Locate the cell with the specified text and output its [X, Y] center coordinate. 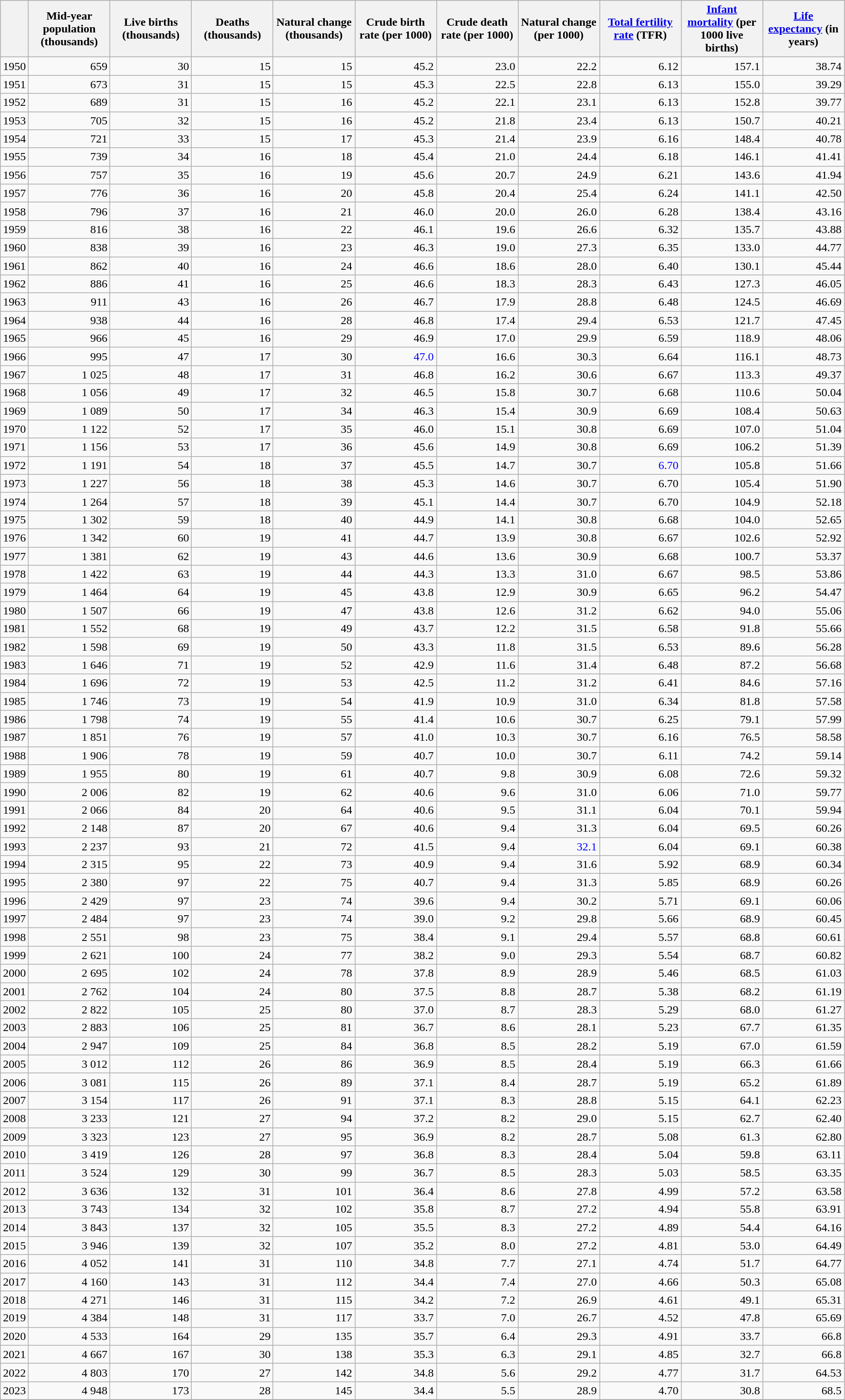
9.8 [477, 774]
44.3 [396, 574]
1954 [14, 139]
5.54 [640, 955]
1 302 [70, 520]
68 [151, 629]
107.0 [722, 429]
2016 [14, 1264]
4.52 [640, 1318]
68.8 [722, 937]
5.46 [640, 973]
58.5 [722, 1173]
1994 [14, 865]
121.7 [722, 320]
1951 [14, 84]
6.06 [640, 792]
1 955 [70, 774]
61.89 [803, 1082]
105.8 [722, 465]
6.43 [640, 284]
104.0 [722, 520]
796 [70, 211]
1974 [14, 501]
2 429 [70, 901]
1964 [14, 320]
34.2 [396, 1300]
3 081 [70, 1082]
3 323 [70, 1137]
5.29 [640, 1010]
721 [70, 139]
35.5 [396, 1227]
1973 [14, 483]
60.45 [803, 919]
1959 [14, 229]
20.0 [477, 211]
150.7 [722, 121]
4 271 [70, 1300]
30.3 [559, 357]
6.62 [640, 611]
705 [70, 121]
22.5 [477, 84]
52.92 [803, 538]
104 [151, 991]
2020 [14, 1336]
23.9 [559, 139]
68.2 [722, 991]
4.61 [640, 1300]
60 [151, 538]
4 533 [70, 1336]
134 [151, 1209]
26.7 [559, 1318]
Total fertility rate (TFR) [640, 29]
1962 [14, 284]
62.23 [803, 1100]
14.7 [477, 465]
Natural change (thousands) [314, 29]
Deaths (thousands) [233, 29]
1955 [14, 157]
40.78 [803, 139]
42.5 [396, 683]
2011 [14, 1173]
1963 [14, 302]
65.2 [722, 1082]
45.1 [396, 501]
143 [151, 1282]
Crude birth rate (per 1000) [396, 29]
76 [151, 737]
1 264 [70, 501]
6.41 [640, 683]
25.4 [559, 193]
69 [151, 647]
37.0 [396, 1010]
49.37 [803, 375]
5.66 [640, 919]
Crude death rate (per 1000) [477, 29]
1988 [14, 756]
55.8 [722, 1209]
41.41 [803, 157]
63 [151, 574]
110 [314, 1264]
68.7 [722, 955]
2 883 [70, 1028]
1 381 [70, 556]
62.40 [803, 1118]
99 [314, 1173]
47.0 [396, 357]
52.18 [803, 501]
82 [151, 792]
37.5 [396, 991]
2013 [14, 1209]
3 233 [70, 1118]
838 [70, 247]
1998 [14, 937]
59.8 [722, 1155]
45.44 [803, 266]
77 [314, 955]
50.3 [722, 1282]
157.1 [722, 66]
2 315 [70, 865]
65.69 [803, 1318]
104.9 [722, 501]
5.57 [640, 937]
63.35 [803, 1173]
659 [70, 66]
2004 [14, 1046]
123 [151, 1137]
1 906 [70, 756]
4 052 [70, 1264]
55 [314, 719]
46.9 [396, 338]
5.23 [640, 1028]
5.38 [640, 991]
816 [70, 229]
59.77 [803, 792]
Live births (thousands) [151, 29]
23.4 [559, 121]
1957 [14, 193]
1 191 [70, 465]
2017 [14, 1282]
35.2 [396, 1246]
45.8 [396, 193]
4.70 [640, 1390]
141 [151, 1264]
135.7 [722, 229]
50.04 [803, 393]
41.9 [396, 701]
4.89 [640, 1227]
11.2 [477, 683]
133.0 [722, 247]
130.1 [722, 266]
2001 [14, 991]
8.8 [477, 991]
56 [151, 483]
1986 [14, 719]
16.2 [477, 375]
Infant mortality (per 1000 live births) [722, 29]
63.58 [803, 1191]
26.6 [559, 229]
2006 [14, 1082]
1 422 [70, 574]
29.9 [559, 338]
2012 [14, 1191]
3 012 [70, 1064]
2023 [14, 1390]
3 946 [70, 1246]
2022 [14, 1372]
1967 [14, 375]
81 [314, 1028]
18.3 [477, 284]
35.7 [396, 1336]
21.4 [477, 139]
9.2 [477, 919]
53.0 [722, 1246]
1 122 [70, 429]
13.9 [477, 538]
1975 [14, 520]
1 598 [70, 647]
26.0 [559, 211]
1 851 [70, 737]
6.08 [640, 774]
7.2 [477, 1300]
1 342 [70, 538]
40.9 [396, 865]
106.2 [722, 447]
689 [70, 102]
57.99 [803, 719]
110.6 [722, 393]
98 [151, 937]
1 464 [70, 593]
41.4 [396, 719]
14.6 [477, 483]
2 006 [70, 792]
61.3 [722, 1137]
7.0 [477, 1318]
966 [70, 338]
4.99 [640, 1191]
173 [151, 1390]
19.0 [477, 247]
148 [151, 1318]
3 419 [70, 1155]
87 [151, 828]
5.08 [640, 1137]
1977 [14, 556]
8.9 [477, 973]
911 [70, 302]
4 160 [70, 1282]
51.39 [803, 447]
6.25 [640, 719]
39.77 [803, 102]
776 [70, 193]
6.24 [640, 193]
22.8 [559, 84]
27.3 [559, 247]
1978 [14, 574]
2021 [14, 1354]
101 [314, 1191]
74.2 [722, 756]
86 [314, 1064]
62.80 [803, 1137]
146 [151, 1300]
19.6 [477, 229]
1 025 [70, 375]
2 762 [70, 991]
5.5 [477, 1390]
31.7 [722, 1372]
9.1 [477, 937]
67 [314, 828]
51.90 [803, 483]
8.0 [477, 1246]
6.65 [640, 593]
39.29 [803, 84]
39.0 [396, 919]
6.28 [640, 211]
41.0 [396, 737]
23.1 [559, 102]
1 696 [70, 683]
143.6 [722, 175]
6.34 [640, 701]
1 646 [70, 665]
6.3 [477, 1354]
94 [314, 1118]
64.53 [803, 1372]
24.4 [559, 157]
93 [151, 846]
81.8 [722, 701]
1 056 [70, 393]
2 822 [70, 1010]
60.06 [803, 901]
739 [70, 157]
102.6 [722, 538]
2 621 [70, 955]
3 154 [70, 1100]
4.66 [640, 1282]
4.94 [640, 1209]
46.1 [396, 229]
995 [70, 357]
42.9 [396, 665]
9.0 [477, 955]
70.1 [722, 810]
71.0 [722, 792]
79.1 [722, 719]
2019 [14, 1318]
1 798 [70, 719]
6.64 [640, 357]
69.5 [722, 828]
9.5 [477, 810]
5.71 [640, 901]
91.8 [722, 629]
68.0 [722, 1010]
23.0 [477, 66]
1991 [14, 810]
6.59 [640, 338]
89 [314, 1082]
24.9 [559, 175]
44.7 [396, 538]
10.3 [477, 737]
Natural change (per 1000) [559, 29]
1 089 [70, 411]
2 380 [70, 883]
44.9 [396, 520]
17.0 [477, 338]
46.69 [803, 302]
129 [151, 1173]
121 [151, 1118]
2015 [14, 1246]
29.2 [559, 1372]
11.6 [477, 665]
10.0 [477, 756]
109 [151, 1046]
55.66 [803, 629]
28.2 [559, 1046]
47.45 [803, 320]
6.58 [640, 629]
51.66 [803, 465]
155.0 [722, 84]
2 148 [70, 828]
41.94 [803, 175]
4.85 [640, 1354]
10.6 [477, 719]
107 [314, 1246]
126 [151, 1155]
1966 [14, 357]
14.9 [477, 447]
12.6 [477, 611]
145 [314, 1390]
64.49 [803, 1246]
64.77 [803, 1264]
84.6 [722, 683]
124.5 [722, 302]
71 [151, 665]
29.1 [559, 1354]
64.1 [722, 1100]
1968 [14, 393]
54.47 [803, 593]
64.16 [803, 1227]
1960 [14, 247]
46.05 [803, 284]
20.4 [477, 193]
164 [151, 1336]
87.2 [722, 665]
6.4 [477, 1336]
6.12 [640, 66]
76.5 [722, 737]
57.16 [803, 683]
61.35 [803, 1028]
14.4 [477, 501]
148.4 [722, 139]
38.4 [396, 937]
116.1 [722, 357]
757 [70, 175]
21.8 [477, 121]
53.37 [803, 556]
65.08 [803, 1282]
33 [151, 139]
94.0 [722, 611]
43.7 [396, 629]
4.74 [640, 1264]
6.21 [640, 175]
2 695 [70, 973]
5.85 [640, 883]
50.63 [803, 411]
1983 [14, 665]
1999 [14, 955]
42.50 [803, 193]
137 [151, 1227]
51.04 [803, 429]
44.77 [803, 247]
53.86 [803, 574]
142 [314, 1372]
886 [70, 284]
2010 [14, 1155]
6.32 [640, 229]
43.16 [803, 211]
2003 [14, 1028]
59.94 [803, 810]
61 [314, 774]
30.6 [559, 375]
1979 [14, 593]
2014 [14, 1227]
1990 [14, 792]
56.68 [803, 665]
60.61 [803, 937]
62.7 [722, 1118]
9.6 [477, 792]
54.4 [722, 1227]
55.06 [803, 611]
4 384 [70, 1318]
1989 [14, 774]
13.3 [477, 574]
1971 [14, 447]
2005 [14, 1064]
39.6 [396, 901]
28.1 [559, 1028]
4.81 [640, 1246]
3 743 [70, 1209]
60.34 [803, 865]
673 [70, 84]
1982 [14, 647]
21.0 [477, 157]
47.8 [722, 1318]
5.03 [640, 1173]
1995 [14, 883]
16.6 [477, 357]
1996 [14, 901]
100 [151, 955]
4 803 [70, 1372]
1 746 [70, 701]
138 [314, 1354]
1969 [14, 411]
14.1 [477, 520]
127.3 [722, 284]
6.11 [640, 756]
41.5 [396, 846]
40.21 [803, 121]
31.4 [559, 665]
100.7 [722, 556]
1958 [14, 211]
862 [70, 266]
38.2 [396, 955]
61.66 [803, 1064]
58.58 [803, 737]
7.7 [477, 1264]
31.1 [559, 810]
2007 [14, 1100]
63.91 [803, 1209]
2 066 [70, 810]
1976 [14, 538]
108.4 [722, 411]
1953 [14, 121]
3 636 [70, 1191]
32.7 [722, 1354]
1 227 [70, 483]
8.4 [477, 1082]
1952 [14, 102]
1997 [14, 919]
3 524 [70, 1173]
28.0 [559, 266]
1981 [14, 629]
46.5 [396, 393]
6.18 [640, 157]
2 484 [70, 919]
152.8 [722, 102]
132 [151, 1191]
61.59 [803, 1046]
63.11 [803, 1155]
146.1 [722, 157]
57.2 [722, 1191]
Mid-year population (thousands) [70, 29]
3 843 [70, 1227]
1 507 [70, 611]
48.73 [803, 357]
1992 [14, 828]
170 [151, 1372]
5.92 [640, 865]
35.3 [396, 1354]
60.38 [803, 846]
2 947 [70, 1046]
22.1 [477, 102]
61.03 [803, 973]
48.06 [803, 338]
139 [151, 1246]
61.19 [803, 991]
2009 [14, 1137]
44.6 [396, 556]
35.8 [396, 1209]
1970 [14, 429]
45.5 [396, 465]
1956 [14, 175]
2000 [14, 973]
Life expectancy (in years) [803, 29]
96.2 [722, 593]
46.7 [396, 302]
65.31 [803, 1300]
61.27 [803, 1010]
26.9 [559, 1300]
4 667 [70, 1354]
1972 [14, 465]
6.40 [640, 266]
105.4 [722, 483]
7.4 [477, 1282]
5.6 [477, 1372]
1965 [14, 338]
2008 [14, 1118]
59.14 [803, 756]
59.32 [803, 774]
49.1 [722, 1300]
66 [151, 611]
1993 [14, 846]
89.6 [722, 647]
1950 [14, 66]
11.8 [477, 647]
57.58 [803, 701]
45.4 [396, 157]
106 [151, 1028]
1 156 [70, 447]
138.4 [722, 211]
2002 [14, 1010]
4.77 [640, 1372]
37.8 [396, 973]
31.6 [559, 865]
67.7 [722, 1028]
1980 [14, 611]
20.7 [477, 175]
43.3 [396, 647]
12.2 [477, 629]
60.82 [803, 955]
17.9 [477, 302]
43.88 [803, 229]
15.8 [477, 393]
13.6 [477, 556]
22.2 [559, 66]
48 [151, 375]
118.9 [722, 338]
27.1 [559, 1264]
135 [314, 1336]
2 237 [70, 846]
66.3 [722, 1064]
5.04 [640, 1155]
51.7 [722, 1264]
29.0 [559, 1118]
10.9 [477, 701]
6.35 [640, 247]
56.28 [803, 647]
4.91 [640, 1336]
17.4 [477, 320]
2018 [14, 1300]
32.1 [559, 846]
1984 [14, 683]
12.9 [477, 593]
1987 [14, 737]
1985 [14, 701]
1961 [14, 266]
4 948 [70, 1390]
27.0 [559, 1282]
52.65 [803, 520]
938 [70, 320]
141.1 [722, 193]
113.3 [722, 375]
167 [151, 1354]
2 551 [70, 937]
29.8 [559, 919]
67.0 [722, 1046]
15.1 [477, 429]
98.5 [722, 574]
37.2 [396, 1118]
15.4 [477, 411]
36.4 [396, 1191]
30.2 [559, 901]
38.74 [803, 66]
91 [314, 1100]
27.8 [559, 1191]
18.6 [477, 266]
72.6 [722, 774]
1 552 [70, 629]
